Search for the cell housing the specified text and yield its [x, y] center coordinate. 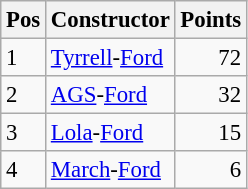
March-Ford [111, 170]
72 [210, 58]
15 [210, 133]
Pos [24, 20]
4 [24, 170]
6 [210, 170]
2 [24, 95]
32 [210, 95]
AGS-Ford [111, 95]
Points [210, 20]
Tyrrell-Ford [111, 58]
Lola-Ford [111, 133]
3 [24, 133]
Constructor [111, 20]
1 [24, 58]
